Pinpoint the cell where the given text exists, returning its [x, y] midpoint coordinate. 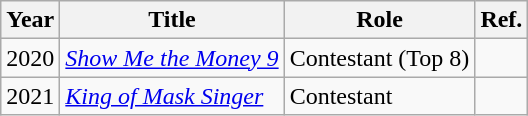
Ref. [502, 20]
Contestant [380, 96]
2020 [30, 58]
Year [30, 20]
King of Mask Singer [172, 96]
2021 [30, 96]
Contestant (Top 8) [380, 58]
Role [380, 20]
Show Me the Money 9 [172, 58]
Title [172, 20]
